For the text-containing cell, return its midpoint in (X, Y) coordinate format. 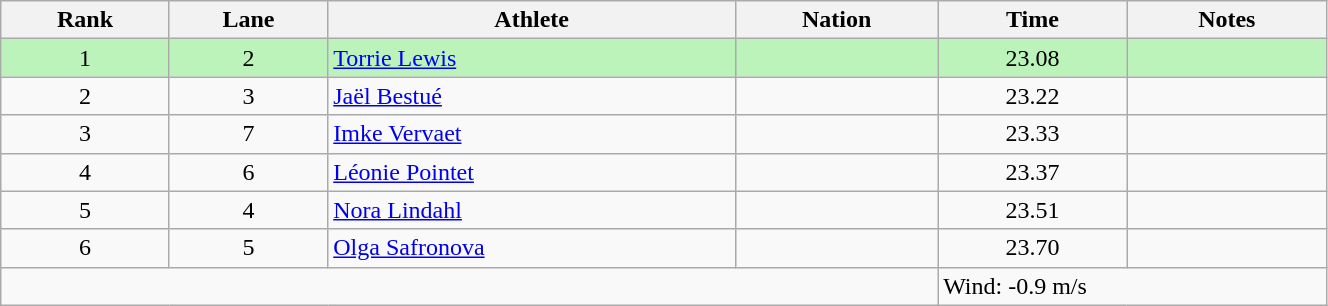
23.37 (1033, 172)
1 (86, 58)
Athlete (532, 20)
Time (1033, 20)
Imke Vervaet (532, 134)
23.70 (1033, 248)
Wind: -0.9 m/s (1132, 286)
23.08 (1033, 58)
Torrie Lewis (532, 58)
Léonie Pointet (532, 172)
23.51 (1033, 210)
Lane (248, 20)
Nation (837, 20)
7 (248, 134)
Olga Safronova (532, 248)
Nora Lindahl (532, 210)
Jaël Bestué (532, 96)
Rank (86, 20)
23.33 (1033, 134)
23.22 (1033, 96)
Notes (1226, 20)
